Detect which cell encompasses the target text, then output its [x, y] center coordinate. 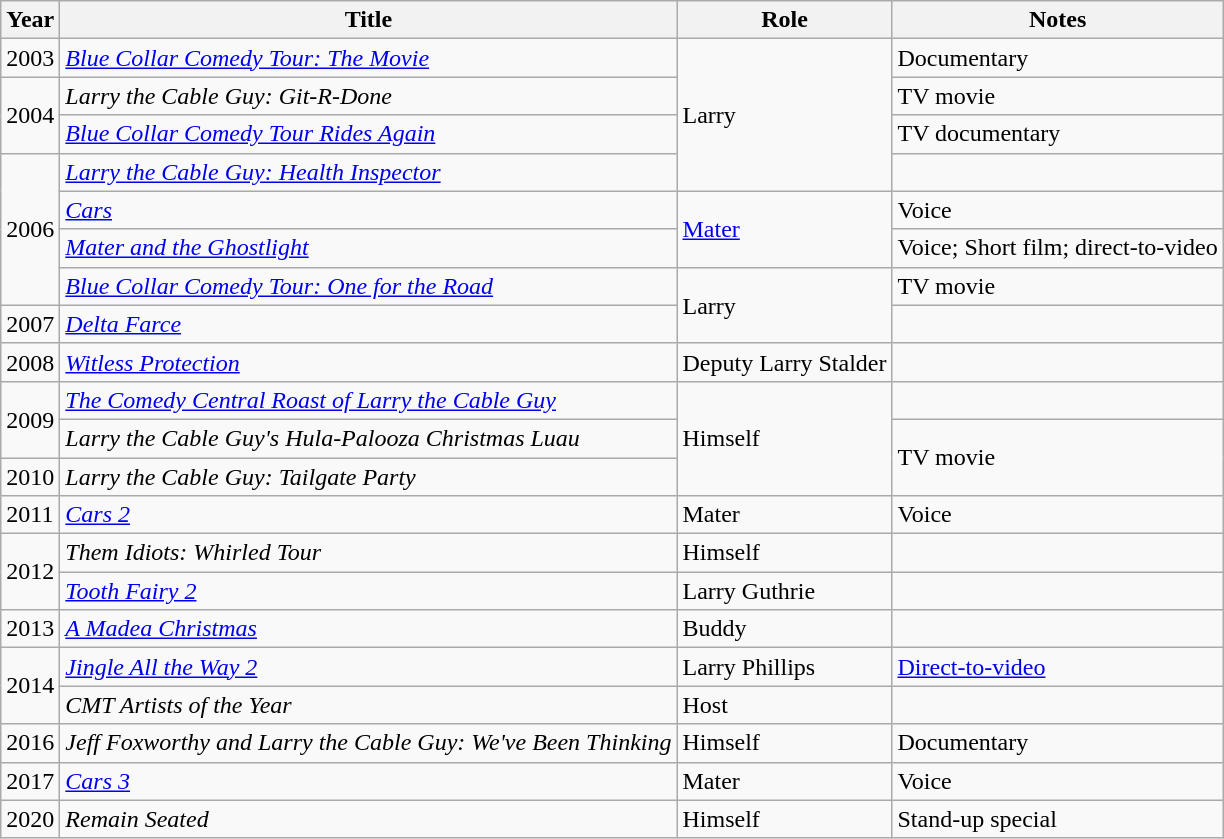
Them Idiots: Whirled Tour [368, 553]
CMT Artists of the Year [368, 705]
Remain Seated [368, 819]
Larry the Cable Guy: Git-R-Done [368, 96]
Cars [368, 210]
Blue Collar Comedy Tour: The Movie [368, 58]
Direct-to-video [1058, 667]
Year [30, 20]
2008 [30, 362]
Larry Phillips [784, 667]
TV documentary [1058, 134]
Tooth Fairy 2 [368, 591]
Blue Collar Comedy Tour Rides Again [368, 134]
Larry the Cable Guy: Tailgate Party [368, 477]
The Comedy Central Roast of Larry the Cable Guy [368, 400]
A Madea Christmas [368, 629]
Host [784, 705]
Mater and the Ghostlight [368, 248]
Jeff Foxworthy and Larry the Cable Guy: We've Been Thinking [368, 743]
Deputy Larry Stalder [784, 362]
2010 [30, 477]
Larry Guthrie [784, 591]
Larry the Cable Guy's Hula-Palooza Christmas Luau [368, 438]
Delta Farce [368, 324]
2007 [30, 324]
Cars 3 [368, 781]
2017 [30, 781]
Larry the Cable Guy: Health Inspector [368, 172]
2011 [30, 515]
2004 [30, 115]
Voice; Short film; direct-to-video [1058, 248]
Role [784, 20]
Cars 2 [368, 515]
Witless Protection [368, 362]
2016 [30, 743]
2003 [30, 58]
Blue Collar Comedy Tour: One for the Road [368, 286]
Notes [1058, 20]
Jingle All the Way 2 [368, 667]
2014 [30, 686]
Buddy [784, 629]
2020 [30, 819]
Title [368, 20]
2012 [30, 572]
2013 [30, 629]
Stand-up special [1058, 819]
2006 [30, 229]
2009 [30, 419]
